Return [X, Y] of the center of cell containing provided text 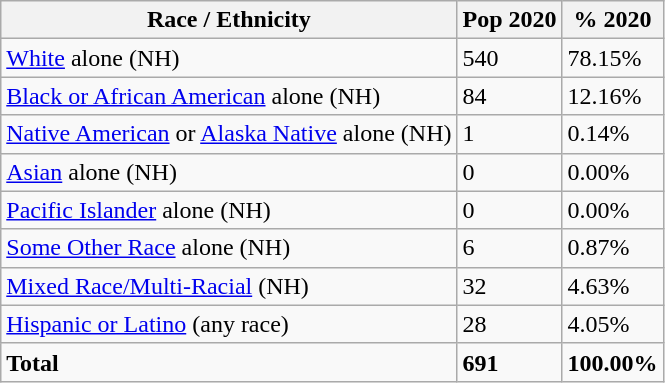
Native American or Alaska Native alone (NH) [229, 134]
Pacific Islander alone (NH) [229, 210]
Mixed Race/Multi-Racial (NH) [229, 286]
4.63% [612, 286]
White alone (NH) [229, 58]
% 2020 [612, 20]
540 [510, 58]
32 [510, 286]
Total [229, 362]
6 [510, 248]
1 [510, 134]
100.00% [612, 362]
0.87% [612, 248]
Race / Ethnicity [229, 20]
Some Other Race alone (NH) [229, 248]
691 [510, 362]
78.15% [612, 58]
Black or African American alone (NH) [229, 96]
Asian alone (NH) [229, 172]
0.14% [612, 134]
28 [510, 324]
Pop 2020 [510, 20]
84 [510, 96]
12.16% [612, 96]
Hispanic or Latino (any race) [229, 324]
4.05% [612, 324]
